Detect which cell encompasses the target text, then output its (x, y) center coordinate. 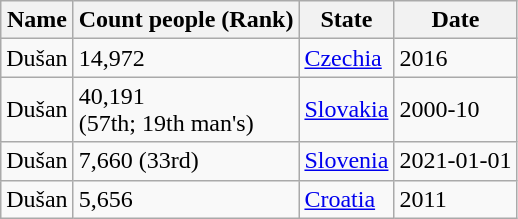
40,191(57th; 19th man's) (186, 110)
5,656 (186, 199)
2016 (456, 58)
2011 (456, 199)
Croatia (346, 199)
Slovakia (346, 110)
Slovenia (346, 161)
State (346, 20)
Name (37, 20)
2000-10 (456, 110)
Count people (Rank) (186, 20)
7,660 (33rd) (186, 161)
14,972 (186, 58)
Date (456, 20)
2021-01-01 (456, 161)
Czechia (346, 58)
